For the text-containing cell, return its midpoint in (X, Y) coordinate format. 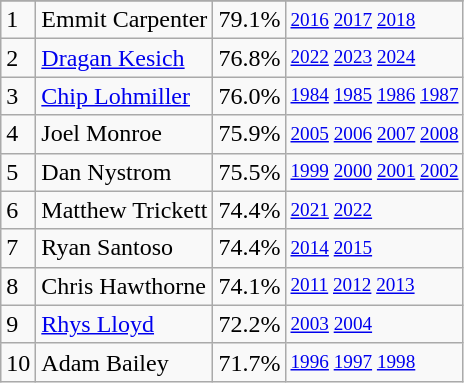
Matthew Trickett (124, 210)
Ryan Santoso (124, 248)
Chris Hawthorne (124, 286)
2014 2015 (374, 248)
6 (18, 210)
1984 1985 1986 1987 (374, 96)
4 (18, 134)
2 (18, 58)
7 (18, 248)
2022 2023 2024 (374, 58)
Dan Nystrom (124, 172)
2003 2004 (374, 324)
71.7% (250, 362)
76.8% (250, 58)
75.9% (250, 134)
75.5% (250, 172)
2005 2006 2007 2008 (374, 134)
2016 2017 2018 (374, 20)
1 (18, 20)
3 (18, 96)
79.1% (250, 20)
9 (18, 324)
2011 2012 2013 (374, 286)
Chip Lohmiller (124, 96)
1999 2000 2001 2002 (374, 172)
Joel Monroe (124, 134)
Adam Bailey (124, 362)
2021 2022 (374, 210)
Emmit Carpenter (124, 20)
74.1% (250, 286)
1996 1997 1998 (374, 362)
8 (18, 286)
10 (18, 362)
Rhys Lloyd (124, 324)
72.2% (250, 324)
Dragan Kesich (124, 58)
5 (18, 172)
76.0% (250, 96)
